Return the [x, y] coordinate for the center point of the cell that contains the specified text.  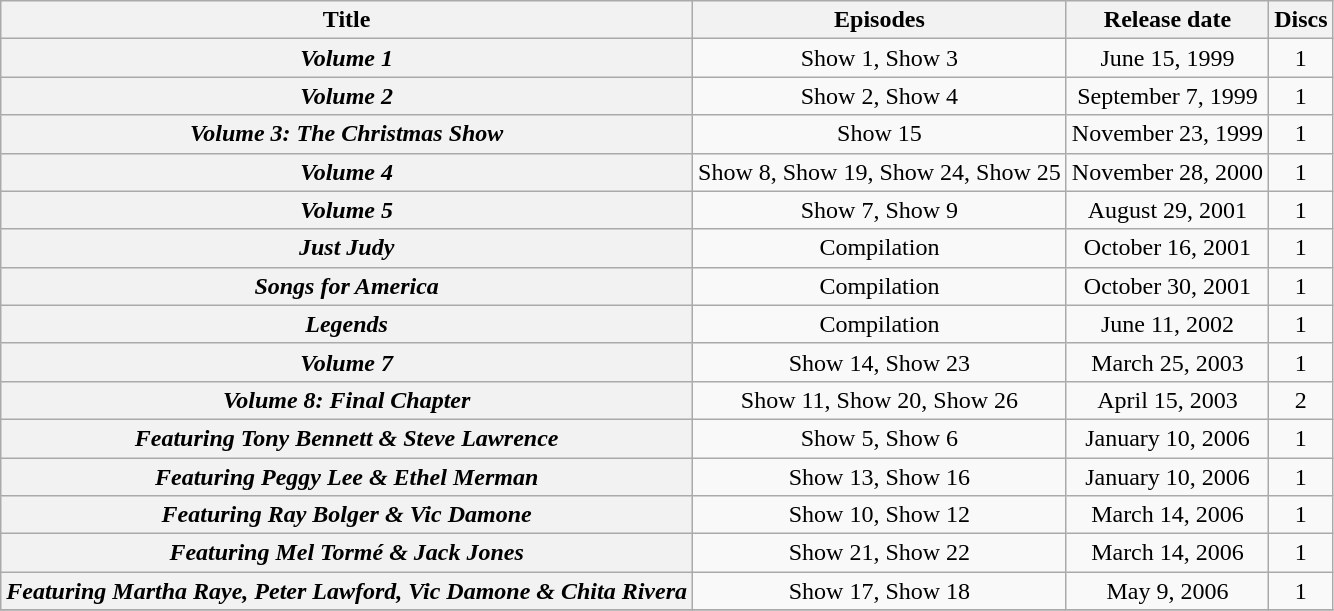
Songs for America [347, 286]
Show 10, Show 12 [880, 515]
Release date [1167, 20]
Show 15 [880, 134]
Show 21, Show 22 [880, 553]
Volume 2 [347, 96]
Volume 5 [347, 210]
September 7, 1999 [1167, 96]
May 9, 2006 [1167, 591]
April 15, 2003 [1167, 400]
June 15, 1999 [1167, 58]
Volume 7 [347, 362]
Just Judy [347, 248]
Featuring Tony Bennett & Steve Lawrence [347, 438]
Volume 3: The Christmas Show [347, 134]
Featuring Peggy Lee & Ethel Merman [347, 477]
Volume 1 [347, 58]
Title [347, 20]
Show 11, Show 20, Show 26 [880, 400]
October 30, 2001 [1167, 286]
Episodes [880, 20]
Legends [347, 324]
Show 7, Show 9 [880, 210]
Show 5, Show 6 [880, 438]
August 29, 2001 [1167, 210]
Featuring Ray Bolger & Vic Damone [347, 515]
Show 2, Show 4 [880, 96]
Show 17, Show 18 [880, 591]
2 [1301, 400]
November 23, 1999 [1167, 134]
June 11, 2002 [1167, 324]
Show 14, Show 23 [880, 362]
November 28, 2000 [1167, 172]
Volume 4 [347, 172]
Show 8, Show 19, Show 24, Show 25 [880, 172]
Show 13, Show 16 [880, 477]
Featuring Mel Tormé & Jack Jones [347, 553]
Featuring Martha Raye, Peter Lawford, Vic Damone & Chita Rivera [347, 591]
Discs [1301, 20]
Volume 8: Final Chapter [347, 400]
Show 1, Show 3 [880, 58]
October 16, 2001 [1167, 248]
March 25, 2003 [1167, 362]
